Pinpoint the cell where the given text exists, returning its [X, Y] midpoint coordinate. 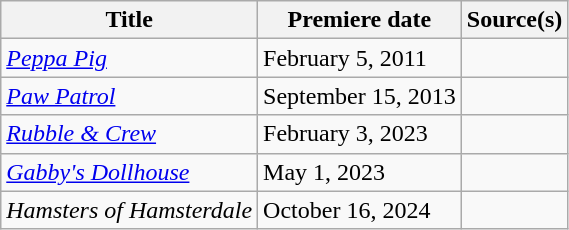
February 3, 2023 [360, 134]
September 15, 2013 [360, 96]
Rubble & Crew [130, 134]
Paw Patrol [130, 96]
October 16, 2024 [360, 210]
Gabby's Dollhouse [130, 172]
Premiere date [360, 20]
Title [130, 20]
Peppa Pig [130, 58]
May 1, 2023 [360, 172]
Hamsters of Hamsterdale [130, 210]
February 5, 2011 [360, 58]
Source(s) [514, 20]
